For the text-containing cell, return its midpoint in (x, y) coordinate format. 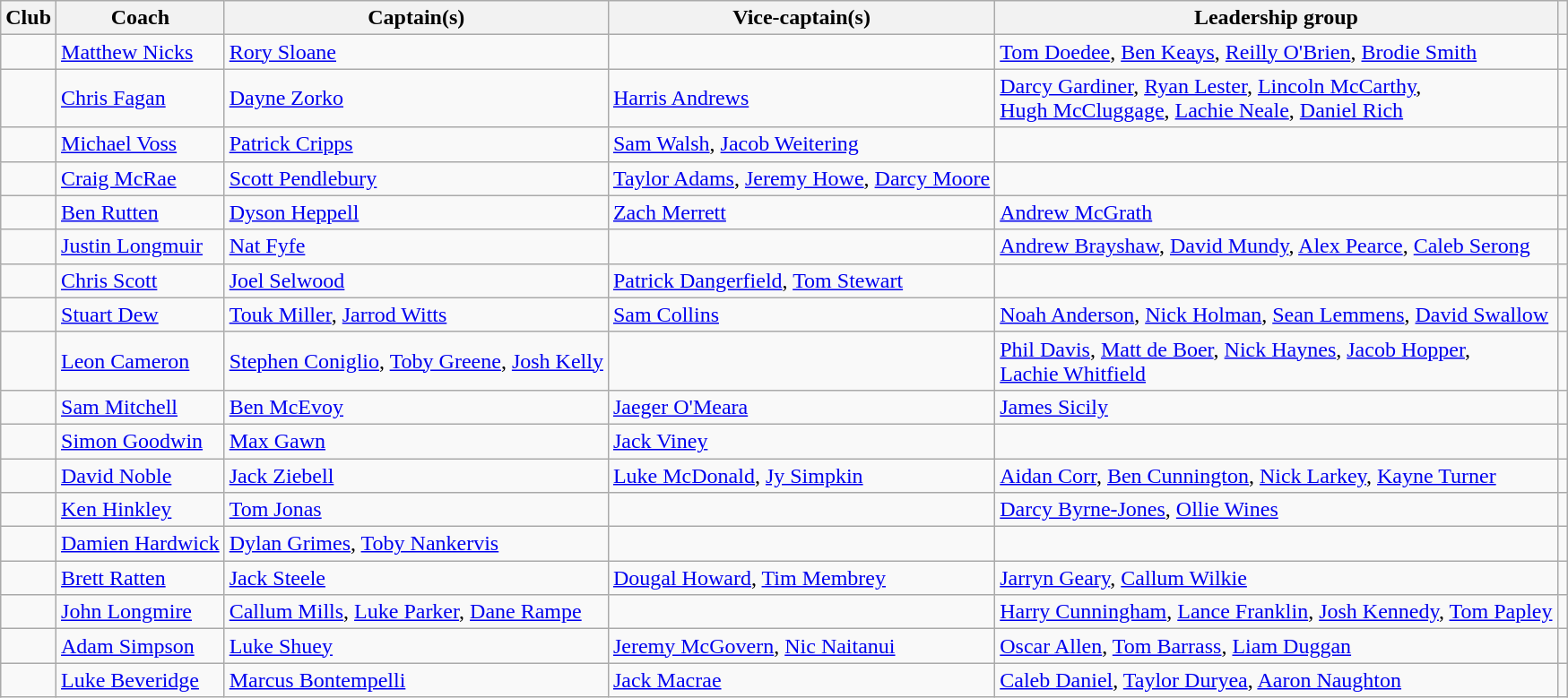
Coach (141, 18)
Jaeger O'Meara (801, 407)
Marcus Bontempelli (416, 680)
Aidan Corr, Ben Cunnington, Nick Larkey, Kayne Turner (1277, 476)
David Noble (141, 476)
John Longmire (141, 612)
Vice-captain(s) (801, 18)
Rory Sloane (416, 52)
Joel Selwood (416, 280)
Harry Cunningham, Lance Franklin, Josh Kennedy, Tom Papley (1277, 612)
Dyson Heppell (416, 212)
James Sicily (1277, 407)
Dayne Zorko (416, 99)
Stuart Dew (141, 315)
Touk Miller, Jarrod Witts (416, 315)
Jack Steele (416, 578)
Andrew McGrath (1277, 212)
Captain(s) (416, 18)
Oscar Allen, Tom Barrass, Liam Duggan (1277, 646)
Justin Longmuir (141, 246)
Jeremy McGovern, Nic Naitanui (801, 646)
Brett Ratten (141, 578)
Dougal Howard, Tim Membrey (801, 578)
Sam Collins (801, 315)
Dylan Grimes, Toby Nankervis (416, 544)
Sam Mitchell (141, 407)
Leon Cameron (141, 360)
Patrick Dangerfield, Tom Stewart (801, 280)
Club (29, 18)
Darcy Gardiner, Ryan Lester, Lincoln McCarthy,Hugh McCluggage, Lachie Neale, Daniel Rich (1277, 99)
Taylor Adams, Jeremy Howe, Darcy Moore (801, 178)
Jack Viney (801, 441)
Sam Walsh, Jacob Weitering (801, 144)
Tom Doedee, Ben Keays, Reilly O'Brien, Brodie Smith (1277, 52)
Michael Voss (141, 144)
Craig McRae (141, 178)
Simon Goodwin (141, 441)
Jack Macrae (801, 680)
Phil Davis, Matt de Boer, Nick Haynes, Jacob Hopper,Lachie Whitfield (1277, 360)
Matthew Nicks (141, 52)
Nat Fyfe (416, 246)
Tom Jonas (416, 510)
Ben Rutten (141, 212)
Noah Anderson, Nick Holman, Sean Lemmens, David Swallow (1277, 315)
Luke McDonald, Jy Simpkin (801, 476)
Scott Pendlebury (416, 178)
Harris Andrews (801, 99)
Patrick Cripps (416, 144)
Andrew Brayshaw, David Mundy, Alex Pearce, Caleb Serong (1277, 246)
Max Gawn (416, 441)
Callum Mills, Luke Parker, Dane Rampe (416, 612)
Adam Simpson (141, 646)
Chris Scott (141, 280)
Jarryn Geary, Callum Wilkie (1277, 578)
Caleb Daniel, Taylor Duryea, Aaron Naughton (1277, 680)
Ken Hinkley (141, 510)
Stephen Coniglio, Toby Greene, Josh Kelly (416, 360)
Luke Beveridge (141, 680)
Jack Ziebell (416, 476)
Darcy Byrne-Jones, Ollie Wines (1277, 510)
Luke Shuey (416, 646)
Zach Merrett (801, 212)
Chris Fagan (141, 99)
Damien Hardwick (141, 544)
Leadership group (1277, 18)
Ben McEvoy (416, 407)
